Return (x, y) of the center of cell containing provided text 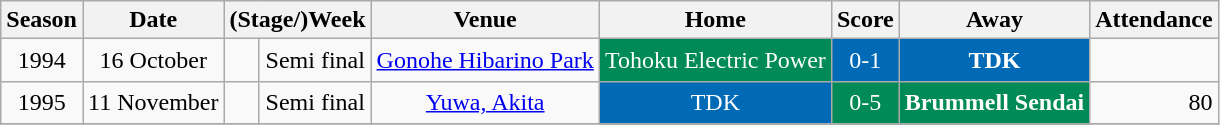
Season (42, 20)
Gonohe Hibarino Park (485, 60)
Attendance (1154, 20)
Brummell Sendai (994, 102)
0-1 (865, 60)
16 October (152, 60)
Score (865, 20)
11 November (152, 102)
80 (1154, 102)
Venue (485, 20)
Yuwa, Akita (485, 102)
(Stage/)Week (298, 20)
Away (994, 20)
1995 (42, 102)
Tohoku Electric Power (715, 60)
0-5 (865, 102)
1994 (42, 60)
Date (152, 20)
Home (715, 20)
